From the cell containing the given text, extract its center point as (x, y) coordinate. 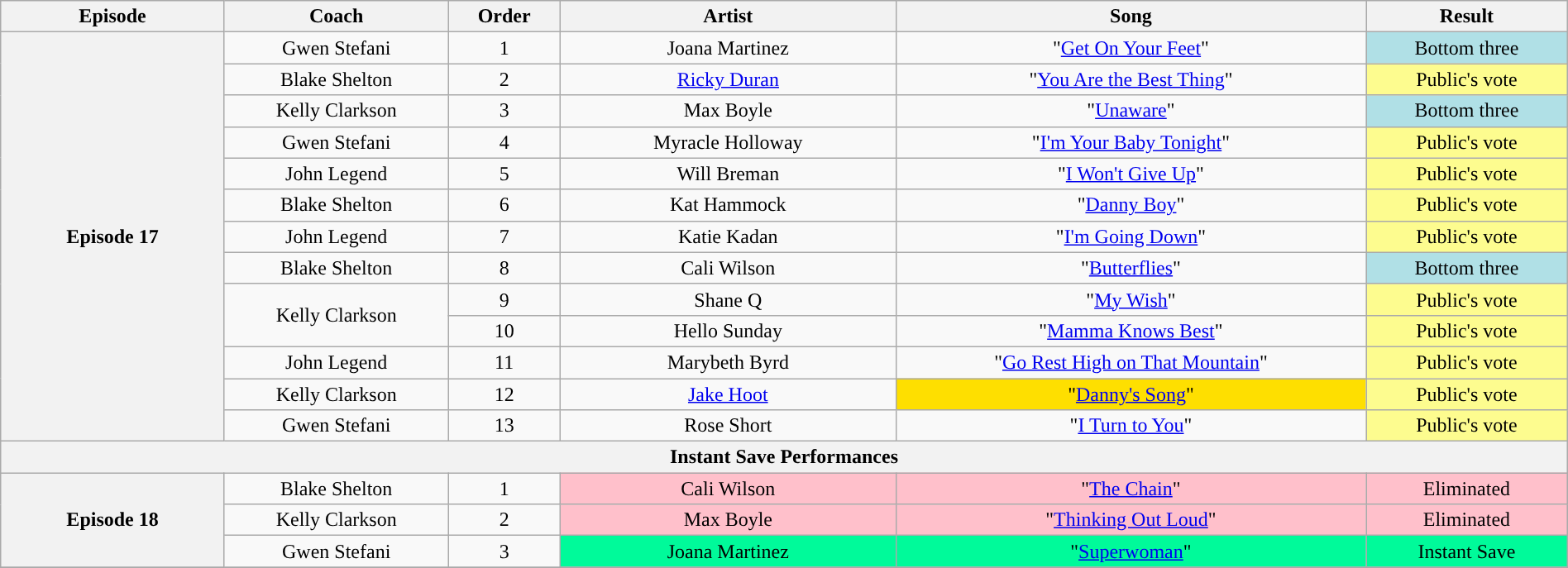
Katie Kadan (728, 236)
"I'm Going Down" (1131, 236)
Instant Save (1467, 551)
Episode (112, 17)
"Thinking Out Loud" (1131, 520)
Kat Hammock (728, 205)
Artist (728, 17)
13 (504, 426)
Instant Save Performances (784, 457)
Coach (336, 17)
4 (504, 142)
7 (504, 236)
"My Wish" (1131, 299)
"Get On Your Feet" (1131, 48)
12 (504, 394)
"The Chain" (1131, 489)
Hello Sunday (728, 331)
Marybeth Byrd (728, 362)
Song (1131, 17)
"Superwoman" (1131, 551)
8 (504, 268)
Order (504, 17)
9 (504, 299)
"Danny Boy" (1131, 205)
Result (1467, 17)
Episode 18 (112, 520)
Jake Hoot (728, 394)
"I Turn to You" (1131, 426)
Episode 17 (112, 236)
Shane Q (728, 299)
"Unaware" (1131, 111)
"Mamma Knows Best" (1131, 331)
Will Breman (728, 174)
Myracle Holloway (728, 142)
"You Are the Best Thing" (1131, 79)
"Danny's Song" (1131, 394)
Ricky Duran (728, 79)
5 (504, 174)
Rose Short (728, 426)
"Butterflies" (1131, 268)
"I Won't Give Up" (1131, 174)
"Go Rest High on That Mountain" (1131, 362)
6 (504, 205)
11 (504, 362)
10 (504, 331)
"I'm Your Baby Tonight" (1131, 142)
